Extract the [X, Y] coordinate from the center of the cell holding the provided text.  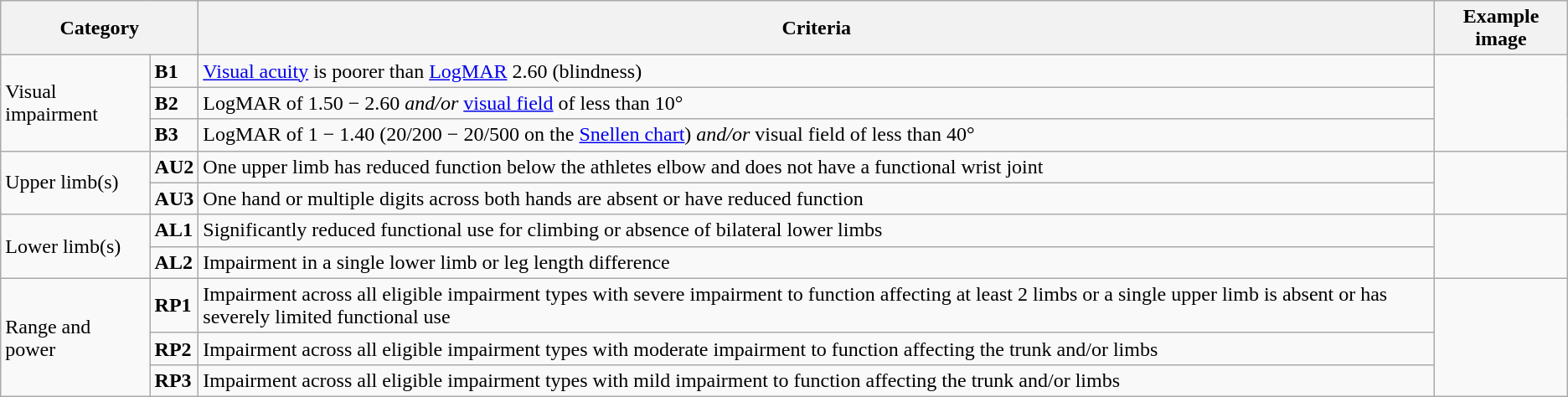
B2 [174, 103]
One hand or multiple digits across both hands are absent or have reduced function [817, 198]
AL1 [174, 230]
AU2 [174, 167]
Visual acuity is poorer than LogMAR 2.60 (blindness) [817, 71]
Upper limb(s) [75, 183]
Significantly reduced functional use for climbing or absence of bilateral lower limbs [817, 230]
AU3 [174, 198]
RP2 [174, 348]
Impairment across all eligible impairment types with mild impairment to function affecting the trunk and/or limbs [817, 380]
Category [100, 28]
B1 [174, 71]
Lower limb(s) [75, 246]
AL2 [174, 262]
LogMAR of 1 − 1.40 (20/200 − 20/500 on the Snellen chart) and/or visual field of less than 40° [817, 135]
Visual impairment [75, 103]
RP1 [174, 305]
One upper limb has reduced function below the athletes elbow and does not have a functional wrist joint [817, 167]
Range and power [75, 337]
Example image [1501, 28]
B3 [174, 135]
RP3 [174, 380]
LogMAR of 1.50 − 2.60 and/or visual field of less than 10° [817, 103]
Impairment in a single lower limb or leg length difference [817, 262]
Criteria [817, 28]
Impairment across all eligible impairment types with moderate impairment to function affecting the trunk and/or limbs [817, 348]
